Provide the [x, y] coordinate of the cell's center where the given text is located.  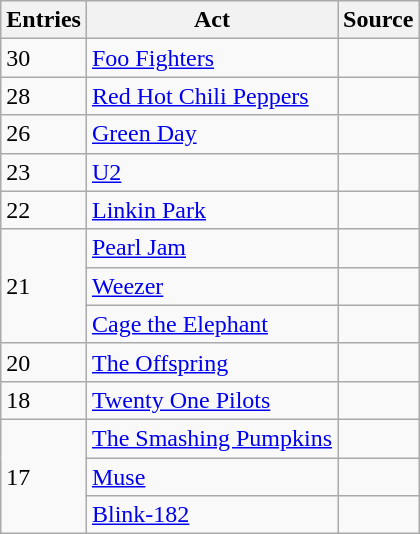
Muse [212, 477]
Twenty One Pilots [212, 400]
Linkin Park [212, 210]
Pearl Jam [212, 248]
23 [44, 172]
Weezer [212, 286]
Entries [44, 20]
Green Day [212, 134]
22 [44, 210]
Source [378, 20]
17 [44, 476]
Red Hot Chili Peppers [212, 96]
20 [44, 362]
28 [44, 96]
30 [44, 58]
Cage the Elephant [212, 324]
Blink-182 [212, 515]
Foo Fighters [212, 58]
The Offspring [212, 362]
26 [44, 134]
21 [44, 286]
U2 [212, 172]
18 [44, 400]
The Smashing Pumpkins [212, 438]
Act [212, 20]
